Extract the [X, Y] coordinate from the center of the cell holding the provided text.  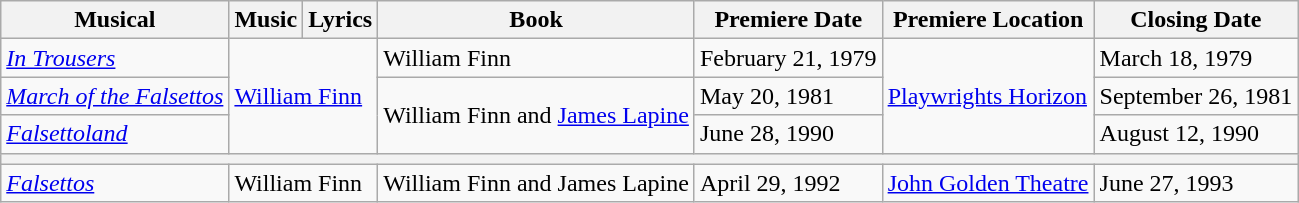
Lyrics [340, 20]
March of the Falsettos [115, 96]
September 26, 1981 [1196, 96]
March 18, 1979 [1196, 58]
Premiere Date [788, 20]
June 27, 1993 [1196, 183]
Closing Date [1196, 20]
Falsettoland [115, 134]
Premiere Location [988, 20]
Falsettos [115, 183]
Music [266, 20]
June 28, 1990 [788, 134]
John Golden Theatre [988, 183]
Playwrights Horizon [988, 96]
August 12, 1990 [1196, 134]
In Trousers [115, 58]
April 29, 1992 [788, 183]
May 20, 1981 [788, 96]
February 21, 1979 [788, 58]
Book [536, 20]
Musical [115, 20]
